Identify which cell holds the provided text, then report its (X, Y) central coordinate. 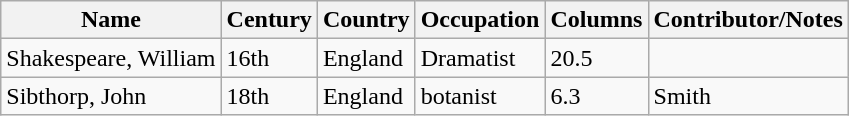
20.5 (596, 58)
Contributor/Notes (748, 20)
16th (269, 58)
18th (269, 96)
Country (366, 20)
Occupation (480, 20)
botanist (480, 96)
Smith (748, 96)
Name (111, 20)
Columns (596, 20)
Shakespeare, William (111, 58)
Century (269, 20)
6.3 (596, 96)
Sibthorp, John (111, 96)
Dramatist (480, 58)
